Output the (X, Y) coordinate of the center of the cell containing the given text.  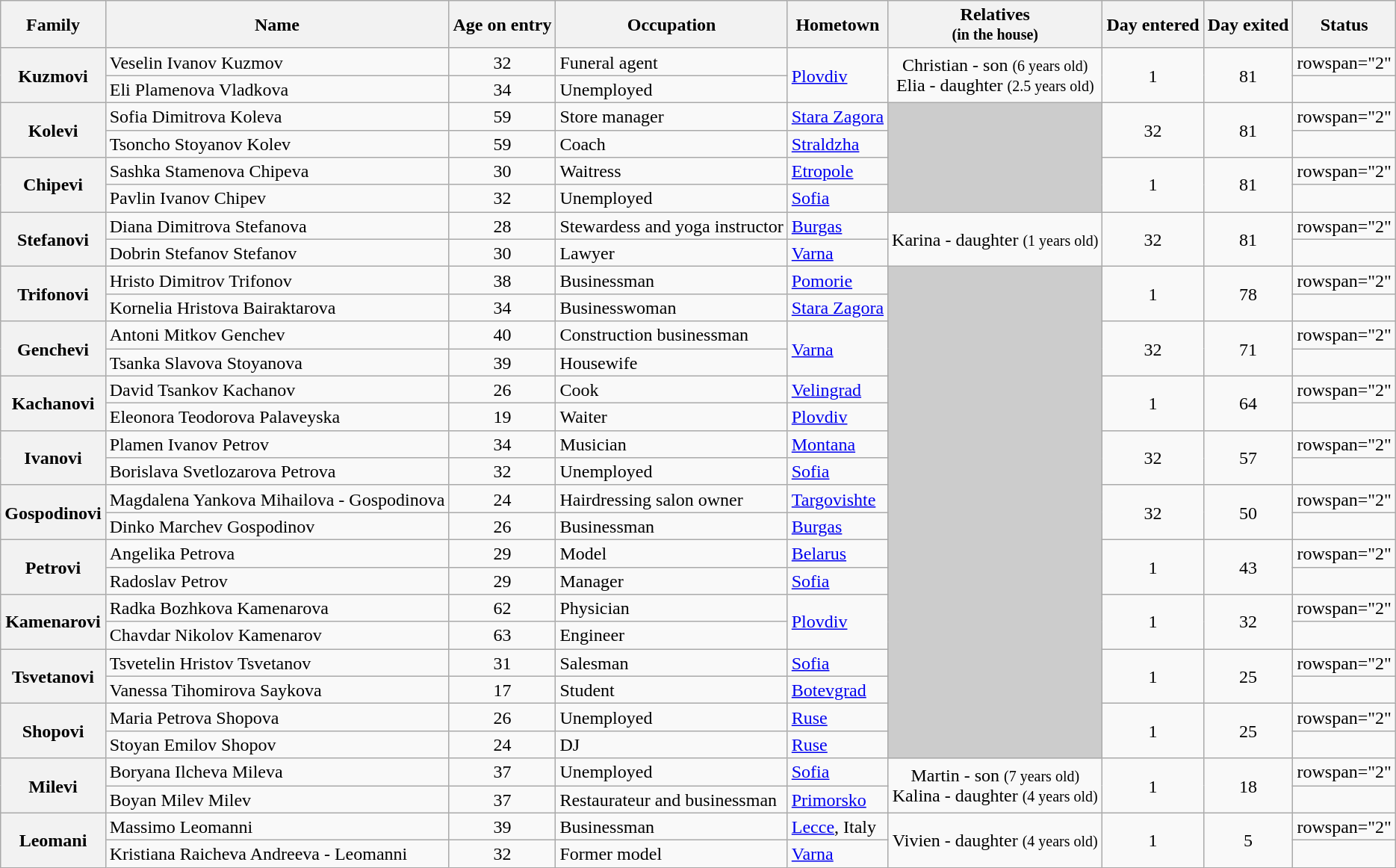
Shopovi (53, 731)
Physician (671, 608)
Chavdar Nikolov Kamenarov (277, 635)
Model (671, 553)
Tsvetelin Hristov Tsvetanov (277, 663)
17 (502, 690)
Musician (671, 444)
Tsoncho Stoyanov Kolev (277, 143)
DJ (671, 744)
64 (1248, 403)
Family (53, 25)
Occupation (671, 25)
Tsvetanovi (53, 677)
Businesswoman (671, 308)
Kamenarovi (53, 621)
Stefanovi (53, 239)
78 (1248, 294)
Status (1344, 25)
Vivien - daughter (4 years old) (995, 840)
Stoyan Emilov Shopov (277, 744)
57 (1248, 457)
Trifonovi (53, 294)
Vanessa Tihomirova Saykova (277, 690)
Milevi (53, 786)
28 (502, 226)
Housewife (671, 362)
Kuzmovi (53, 75)
Day entered (1153, 25)
Leomani (53, 840)
Construction businessman (671, 335)
Borislava Svetlozarova Petrova (277, 472)
Name (277, 25)
43 (1248, 566)
31 (502, 663)
50 (1248, 512)
Genchevi (53, 348)
Diana Dimitrova Stefanova (277, 226)
Straldzha (837, 143)
David Tsankov Kachanov (277, 390)
Petrovi (53, 566)
Stewardess and yoga instructor (671, 226)
19 (502, 417)
Chipevi (53, 185)
Tsanka Slavova Stoyanova (277, 362)
Radka Bozhkova Kamenarova (277, 608)
Magdalena Yankova Mihailova - Gospodinova (277, 499)
Pavlin Ivanov Chipev (277, 199)
Lecce, Italy (837, 826)
Christian - son (6 years old)Elia - daughter (2.5 years old) (995, 75)
Relatives(in the house) (995, 25)
Angelika Petrova (277, 553)
Waitress (671, 172)
Former model (671, 855)
Sashka Stamenova Chipeva (277, 172)
Boyan Milev Milev (277, 799)
Waiter (671, 417)
Kachanovi (53, 403)
Sofia Dimitrova Koleva (277, 117)
Belarus (837, 553)
Engineer (671, 635)
38 (502, 281)
Botevgrad (837, 690)
Karina - daughter (1 years old) (995, 239)
Etropole (837, 172)
Pomorie (837, 281)
Ivanovi (53, 457)
Lawyer (671, 252)
Dobrin Stefanov Stefanov (277, 252)
Day exited (1248, 25)
Kolevi (53, 130)
Eleonora Teodorova Palaveyska (277, 417)
Restaurateur and businessman (671, 799)
Massimo Leomanni (277, 826)
Eli Plamenova Vladkova (277, 90)
Cook (671, 390)
Boryana Ilcheva Mileva (277, 772)
40 (502, 335)
Gospodinovi (53, 512)
62 (502, 608)
Store manager (671, 117)
Hairdressing salon owner (671, 499)
Targovishte (837, 499)
Maria Petrova Shopova (277, 717)
Student (671, 690)
Salesman (671, 663)
5 (1248, 840)
Hristo Dimitrov Trifonov (277, 281)
Hometown (837, 25)
Dinko Marchev Gospodinov (277, 526)
Martin - son (7 years old)Kalina - daughter (4 years old) (995, 786)
Veselin Ivanov Kuzmov (277, 61)
Kristiana Raicheva Andreeva - Leomanni (277, 855)
Velingrad (837, 390)
Montana (837, 444)
Plamen Ivanov Petrov (277, 444)
Kornelia Hristova Bairaktarova (277, 308)
Radoslav Petrov (277, 581)
Primorsko (837, 799)
Age on entry (502, 25)
Funeral agent (671, 61)
63 (502, 635)
71 (1248, 348)
Antoni Mitkov Genchev (277, 335)
Coach (671, 143)
Manager (671, 581)
18 (1248, 786)
